From the cell containing the given text, extract its center point as [x, y] coordinate. 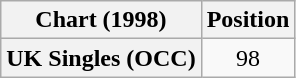
98 [248, 58]
Position [248, 20]
UK Singles (OCC) [101, 58]
Chart (1998) [101, 20]
